Detect which cell encompasses the target text, then output its [X, Y] center coordinate. 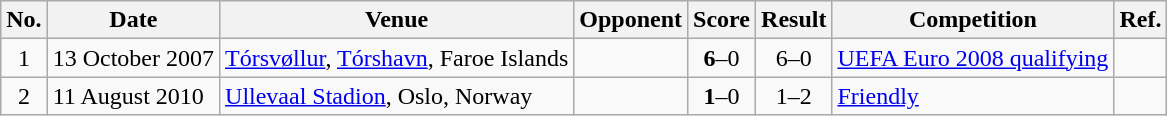
Date [133, 20]
Opponent [631, 20]
Venue [397, 20]
Friendly [973, 96]
Ullevaal Stadion, Oslo, Norway [397, 96]
1–0 [722, 96]
2 [24, 96]
No. [24, 20]
1–2 [794, 96]
13 October 2007 [133, 58]
Competition [973, 20]
Score [722, 20]
UEFA Euro 2008 qualifying [973, 58]
Result [794, 20]
Tórsvøllur, Tórshavn, Faroe Islands [397, 58]
1 [24, 58]
11 August 2010 [133, 96]
Ref. [1140, 20]
